Determine the (X, Y) coordinate at the center of the cell enclosing the given text.  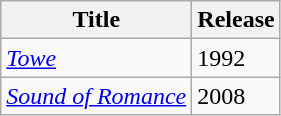
Sound of Romance (96, 96)
Towe (96, 58)
2008 (236, 96)
Title (96, 20)
1992 (236, 58)
Release (236, 20)
